Detect which cell encompasses the target text, then output its (X, Y) center coordinate. 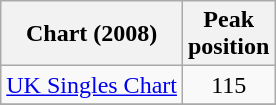
UK Singles Chart (92, 85)
Peakposition (228, 34)
Chart (2008) (92, 34)
115 (228, 85)
